Output the (X, Y) coordinate of the center of the cell containing the given text.  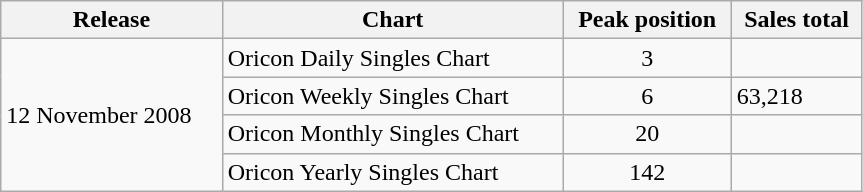
Chart (392, 20)
20 (647, 134)
142 (647, 172)
Peak position (647, 20)
Oricon Weekly Singles Chart (392, 96)
Release (112, 20)
Sales total (796, 20)
12 November 2008 (112, 115)
63,218 (796, 96)
Oricon Daily Singles Chart (392, 58)
Oricon Yearly Singles Chart (392, 172)
6 (647, 96)
Oricon Monthly Singles Chart (392, 134)
3 (647, 58)
